Search for the cell housing the specified text and yield its (X, Y) center coordinate. 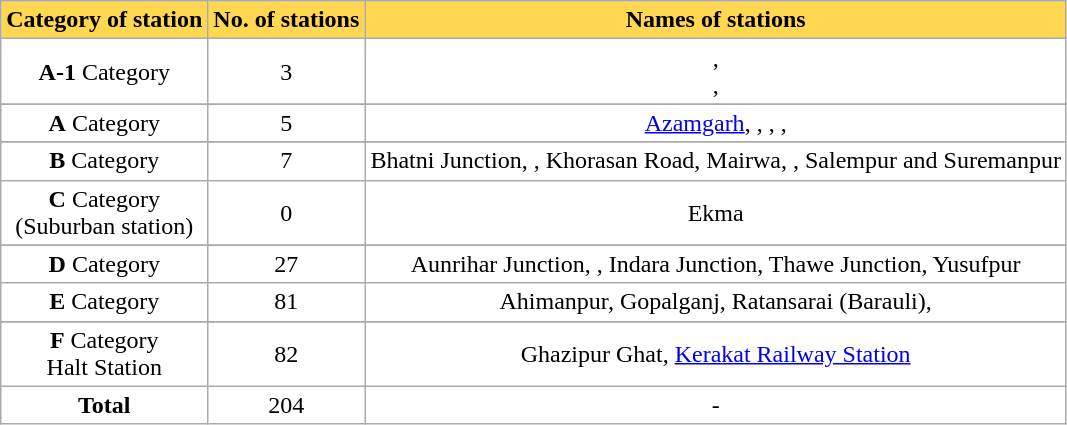
5 (286, 123)
Names of stations (716, 20)
Total (104, 405)
82 (286, 354)
27 (286, 264)
81 (286, 302)
0 (286, 212)
7 (286, 161)
Azamgarh, , , , (716, 123)
Ekma (716, 212)
Ghazipur Ghat, Kerakat Railway Station (716, 354)
C Category(Suburban station) (104, 212)
A-1 Category (104, 72)
3 (286, 72)
- (716, 405)
Aunrihar Junction, , Indara Junction, Thawe Junction, Yusufpur (716, 264)
A Category (104, 123)
204 (286, 405)
F CategoryHalt Station (104, 354)
E Category (104, 302)
B Category (104, 161)
,, (716, 72)
Ahimanpur, Gopalganj, Ratansarai (Barauli), (716, 302)
No. of stations (286, 20)
Category of station (104, 20)
D Category (104, 264)
Bhatni Junction, , Khorasan Road, Mairwa, , Salempur and Suremanpur (716, 161)
